Search for the cell housing the specified text and yield its [x, y] center coordinate. 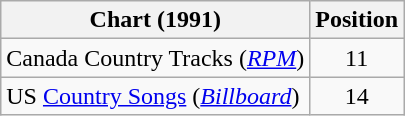
Position [357, 20]
11 [357, 58]
Chart (1991) [156, 20]
14 [357, 96]
Canada Country Tracks (RPM) [156, 58]
US Country Songs (Billboard) [156, 96]
